Find where the given text appears and provide that cell's center as (X, Y) coordinate. 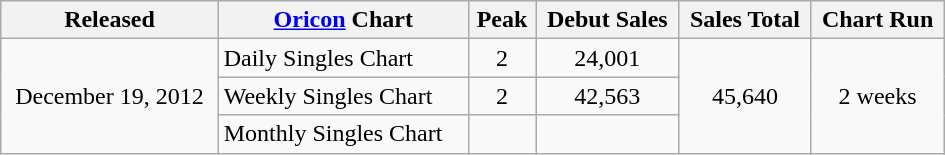
December 19, 2012 (110, 96)
Weekly Singles Chart (343, 96)
Oricon Chart (343, 20)
24,001 (608, 58)
42,563 (608, 96)
Monthly Singles Chart (343, 134)
45,640 (745, 96)
Daily Singles Chart (343, 58)
Debut Sales (608, 20)
Sales Total (745, 20)
Released (110, 20)
Chart Run (878, 20)
2 weeks (878, 96)
Peak (502, 20)
